Find where the given text appears and provide that cell's center as (X, Y) coordinate. 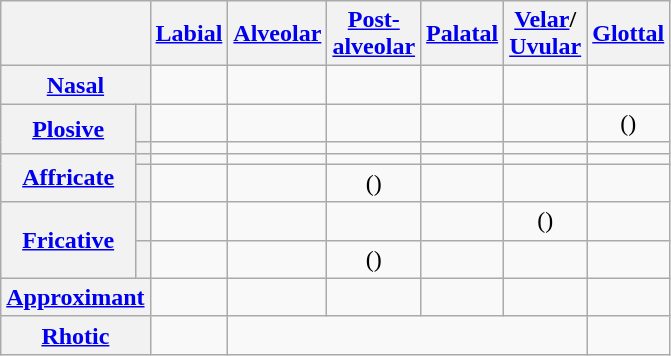
Affricate (68, 178)
Fricative (68, 240)
Palatal (462, 34)
Glottal (628, 34)
Post-alveolar (374, 34)
Plosive (68, 128)
Approximant (76, 297)
Alveolar (278, 34)
Nasal (76, 85)
Velar/Uvular (546, 34)
Rhotic (76, 335)
Labial (189, 34)
